Pinpoint the cell where the given text exists, returning its [x, y] midpoint coordinate. 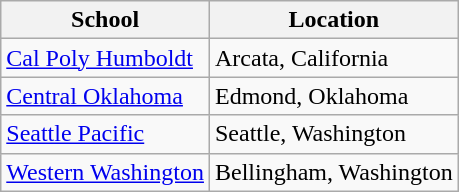
Central Oklahoma [106, 96]
Location [334, 20]
Bellingham, Washington [334, 172]
Western Washington [106, 172]
Seattle Pacific [106, 134]
Arcata, California [334, 58]
Seattle, Washington [334, 134]
School [106, 20]
Edmond, Oklahoma [334, 96]
Cal Poly Humboldt [106, 58]
